Determine the [X, Y] coordinate at the center of the cell enclosing the given text.  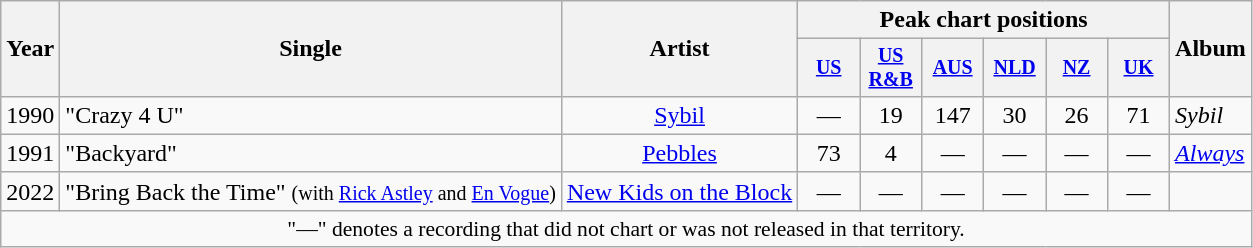
19 [891, 115]
1991 [30, 153]
"—" denotes a recording that did not chart or was not released in that territory. [626, 228]
Album [1211, 49]
AUS [953, 68]
US [829, 68]
NLD [1015, 68]
UK [1139, 68]
"Backyard" [311, 153]
73 [829, 153]
Peak chart positions [984, 20]
"Crazy 4 U" [311, 115]
4 [891, 153]
1990 [30, 115]
71 [1139, 115]
2022 [30, 191]
147 [953, 115]
NZ [1077, 68]
26 [1077, 115]
Pebbles [679, 153]
Always [1211, 153]
Year [30, 49]
Artist [679, 49]
"Bring Back the Time" (with Rick Astley and En Vogue) [311, 191]
30 [1015, 115]
US R&B [891, 68]
New Kids on the Block [679, 191]
Single [311, 49]
